From the cell containing the given text, extract its center point as [X, Y] coordinate. 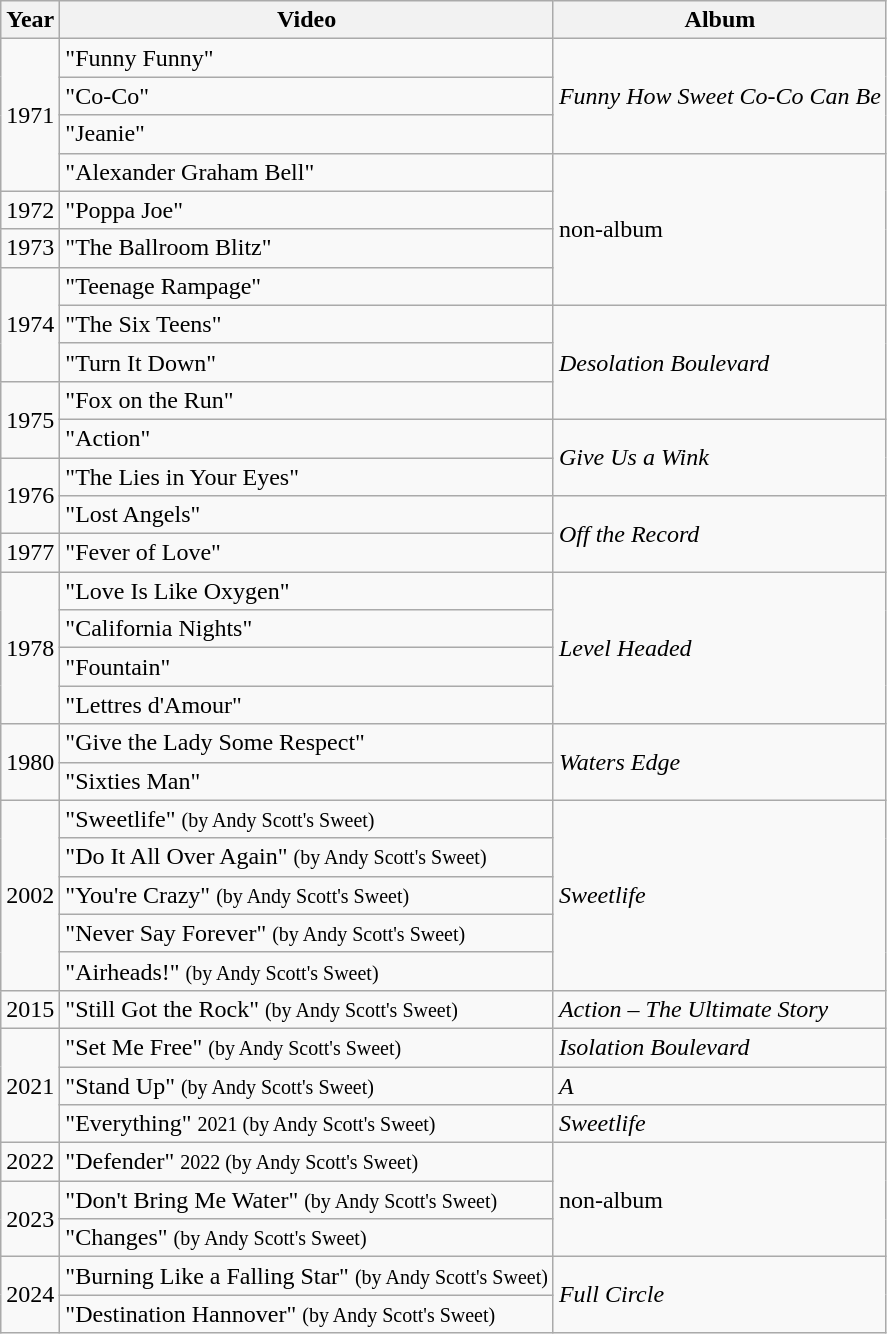
"Never Say Forever" (by Andy Scott's Sweet) [307, 933]
1974 [30, 324]
"Defender" 2022 (by Andy Scott's Sweet) [307, 1162]
2024 [30, 1295]
"Fox on the Run" [307, 400]
"Sweetlife" (by Andy Scott's Sweet) [307, 819]
"Poppa Joe" [307, 210]
1975 [30, 419]
Waters Edge [720, 762]
Isolation Boulevard [720, 1047]
"Set Me Free" (by Andy Scott's Sweet) [307, 1047]
"Burning Like a Falling Star" (by Andy Scott's Sweet) [307, 1276]
Album [720, 20]
"Everything" 2021 (by Andy Scott's Sweet) [307, 1124]
"Alexander Graham Bell" [307, 172]
Off the Record [720, 534]
"Sixties Man" [307, 781]
1976 [30, 496]
Action – The Ultimate Story [720, 1009]
Year [30, 20]
Give Us a Wink [720, 457]
"Fever of Love" [307, 553]
1980 [30, 762]
"Co-Co" [307, 96]
"Still Got the Rock" (by Andy Scott's Sweet) [307, 1009]
2023 [30, 1219]
2021 [30, 1085]
"Teenage Rampage" [307, 286]
"Love Is Like Oxygen" [307, 591]
"Fountain" [307, 667]
Level Headed [720, 648]
A [720, 1085]
"Funny Funny" [307, 58]
1973 [30, 248]
Desolation Boulevard [720, 362]
"Jeanie" [307, 134]
1977 [30, 553]
"Airheads!" (by Andy Scott's Sweet) [307, 971]
1972 [30, 210]
"Lettres d'Amour" [307, 705]
"The Lies in Your Eyes" [307, 477]
Funny How Sweet Co-Co Can Be [720, 96]
"Stand Up" (by Andy Scott's Sweet) [307, 1085]
"You're Crazy" (by Andy Scott's Sweet) [307, 895]
1978 [30, 648]
"Action" [307, 438]
Video [307, 20]
"Turn It Down" [307, 362]
2015 [30, 1009]
"The Six Teens" [307, 324]
"Lost Angels" [307, 515]
"Destination Hannover" (by Andy Scott's Sweet) [307, 1314]
Full Circle [720, 1295]
"Don't Bring Me Water" (by Andy Scott's Sweet) [307, 1200]
2022 [30, 1162]
"Give the Lady Some Respect" [307, 743]
"Do It All Over Again" (by Andy Scott's Sweet) [307, 857]
"California Nights" [307, 629]
2002 [30, 895]
"The Ballroom Blitz" [307, 248]
"Changes" (by Andy Scott's Sweet) [307, 1238]
1971 [30, 115]
